Identify which cell holds the provided text, then report its [x, y] central coordinate. 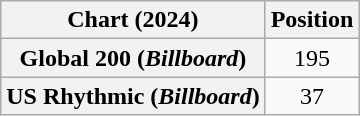
195 [312, 58]
37 [312, 96]
Global 200 (Billboard) [133, 58]
Chart (2024) [133, 20]
Position [312, 20]
US Rhythmic (Billboard) [133, 96]
